Locate the cell with the specified text and output its (X, Y) center coordinate. 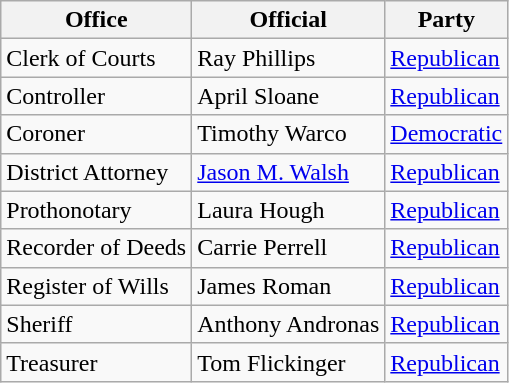
Controller (96, 96)
Sheriff (96, 324)
Tom Flickinger (288, 362)
Carrie Perrell (288, 248)
April Sloane (288, 96)
Party (446, 20)
Laura Hough (288, 210)
Treasurer (96, 362)
Anthony Andronas (288, 324)
James Roman (288, 286)
Timothy Warco (288, 134)
Jason M. Walsh (288, 172)
Official (288, 20)
Prothonotary (96, 210)
Register of Wills (96, 286)
Recorder of Deeds (96, 248)
District Attorney (96, 172)
Ray Phillips (288, 58)
Coroner (96, 134)
Clerk of Courts (96, 58)
Democratic (446, 134)
Office (96, 20)
